Determine the (x, y) coordinate at the center of the cell enclosing the given text.  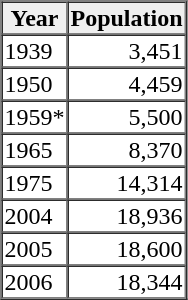
3,451 (127, 50)
2004 (35, 216)
Year (35, 18)
18,936 (127, 216)
1965 (35, 150)
18,600 (127, 248)
1959* (35, 116)
Population (127, 18)
8,370 (127, 150)
14,314 (127, 182)
4,459 (127, 84)
2005 (35, 248)
1975 (35, 182)
1950 (35, 84)
2006 (35, 282)
18,344 (127, 282)
5,500 (127, 116)
1939 (35, 50)
